Locate the cell with the specified text and output its [x, y] center coordinate. 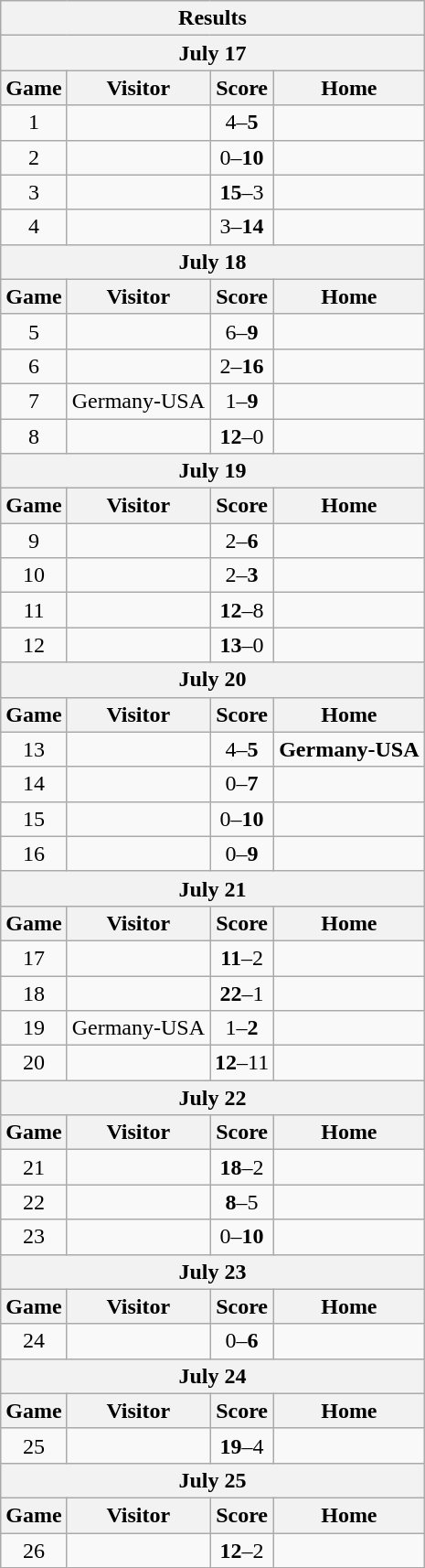
19–4 [242, 1445]
2–16 [242, 366]
15–3 [242, 192]
0–7 [242, 784]
July 19 [212, 471]
12 [34, 645]
July 20 [212, 680]
8–5 [242, 1202]
11–2 [242, 958]
22–1 [242, 993]
5 [34, 331]
13 [34, 749]
4 [34, 227]
July 18 [212, 262]
18 [34, 993]
1 [34, 123]
11 [34, 610]
14 [34, 784]
July 23 [212, 1272]
1–2 [242, 1028]
July 22 [212, 1098]
2–3 [242, 575]
8 [34, 436]
July 24 [212, 1376]
24 [34, 1341]
0–6 [242, 1341]
19 [34, 1028]
0–9 [242, 854]
6 [34, 366]
16 [34, 854]
23 [34, 1237]
18–2 [242, 1167]
25 [34, 1445]
21 [34, 1167]
3 [34, 192]
22 [34, 1202]
26 [34, 1551]
2–6 [242, 541]
3–14 [242, 227]
17 [34, 958]
1–9 [242, 401]
15 [34, 819]
July 21 [212, 888]
12–0 [242, 436]
12–2 [242, 1551]
6–9 [242, 331]
13–0 [242, 645]
Results [212, 18]
10 [34, 575]
7 [34, 401]
12–8 [242, 610]
July 25 [212, 1480]
20 [34, 1063]
9 [34, 541]
2 [34, 157]
July 17 [212, 53]
12–11 [242, 1063]
